Output the (x, y) coordinate of the center of the cell containing the given text.  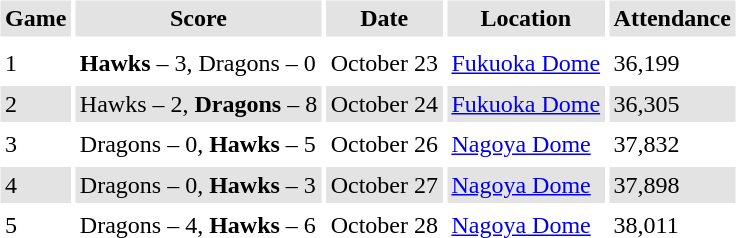
37,832 (672, 144)
Dragons – 0, Hawks – 3 (198, 185)
Date (384, 18)
Attendance (672, 18)
1 (35, 64)
October 26 (384, 144)
36,199 (672, 64)
2 (35, 104)
Dragons – 0, Hawks – 5 (198, 144)
October 24 (384, 104)
Score (198, 18)
37,898 (672, 185)
Hawks – 2, Dragons – 8 (198, 104)
36,305 (672, 104)
Hawks – 3, Dragons – 0 (198, 64)
Location (526, 18)
Game (35, 18)
4 (35, 185)
3 (35, 144)
October 23 (384, 64)
October 27 (384, 185)
